Pinpoint the cell where the given text exists, returning its [x, y] midpoint coordinate. 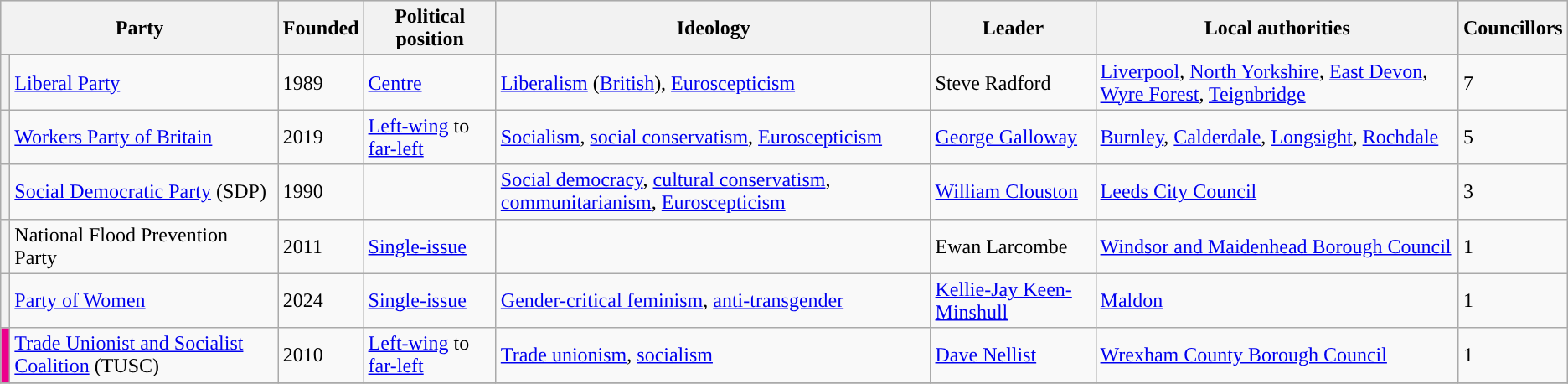
2010 [321, 355]
Burnley, Calderdale, Longsight, Rochdale [1277, 138]
2011 [321, 246]
2024 [321, 300]
7 [1513, 82]
Liberal Party [144, 82]
Trade Unionist and Socialist Coalition (TUSC) [144, 355]
Councillors [1513, 29]
Liberalism (British), Euroscepticism [714, 82]
1990 [321, 191]
William Clouston [1014, 191]
5 [1513, 138]
Steve Radford [1014, 82]
Kellie-Jay Keen-Minshull [1014, 300]
National Flood Prevention Party [144, 246]
Party of Women [144, 300]
Ewan Larcombe [1014, 246]
Windsor and Maidenhead Borough Council [1277, 246]
Founded [321, 29]
Trade unionism, socialism [714, 355]
Wrexham County Borough Council [1277, 355]
Social democracy, cultural conservatism, communitarianism, Euroscepticism [714, 191]
1989 [321, 82]
Local authorities [1277, 29]
Ideology [714, 29]
George Galloway [1014, 138]
Leeds City Council [1277, 191]
Centre [430, 82]
Gender-critical feminism, anti-transgender [714, 300]
Political position [430, 29]
Dave Nellist [1014, 355]
Socialism, social conservatism, Euroscepticism [714, 138]
Leader [1014, 29]
3 [1513, 191]
Workers Party of Britain [144, 138]
Party [140, 29]
Social Democratic Party (SDP) [144, 191]
2019 [321, 138]
Maldon [1277, 300]
Liverpool, North Yorkshire, East Devon, Wyre Forest, Teignbridge [1277, 82]
